Return the (X, Y) coordinate for the center point of the cell that contains the specified text.  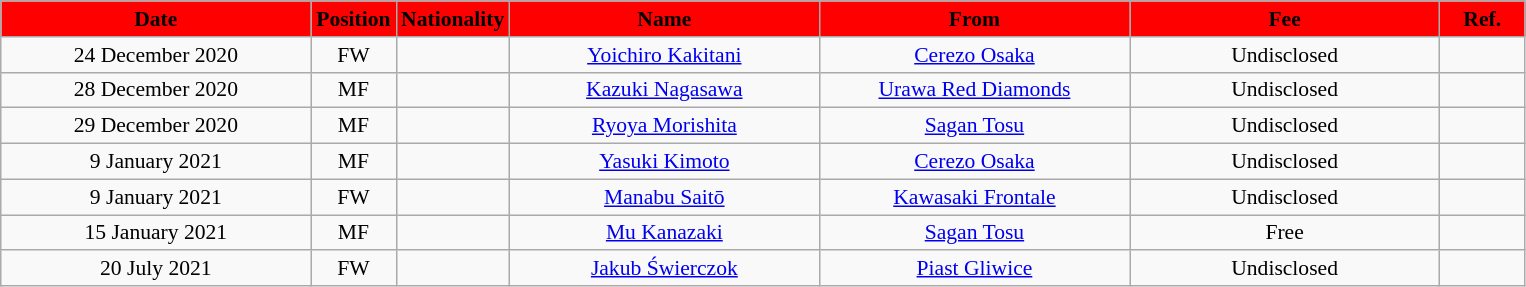
20 July 2021 (156, 269)
Ryoya Morishita (664, 126)
24 December 2020 (156, 55)
Nationality (452, 19)
Piast Gliwice (974, 269)
Mu Kanazaki (664, 233)
Ref. (1482, 19)
From (974, 19)
Manabu Saitō (664, 197)
Urawa Red Diamonds (974, 90)
Fee (1285, 19)
15 January 2021 (156, 233)
Kawasaki Frontale (974, 197)
Kazuki Nagasawa (664, 90)
Jakub Świerczok (664, 269)
29 December 2020 (156, 126)
28 December 2020 (156, 90)
Date (156, 19)
Yoichiro Kakitani (664, 55)
Free (1285, 233)
Position (354, 19)
Name (664, 19)
Yasuki Kimoto (664, 162)
